Determine the [x, y] coordinate at the center of the cell enclosing the given text.  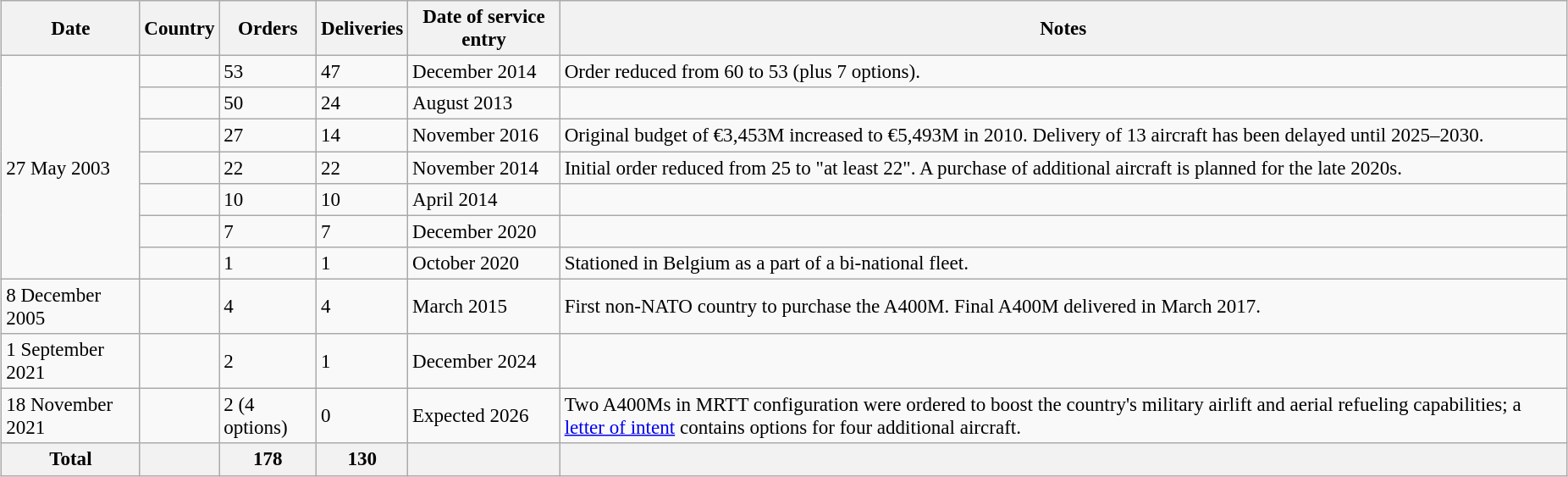
47 [362, 72]
December 2014 [484, 72]
First non-NATO country to purchase the A400M. Final A400M delivered in March 2017. [1063, 307]
Original budget of €3,453M increased to €5,493M in 2010. Delivery of 13 aircraft has been delayed until 2025–2030. [1063, 136]
December 2020 [484, 231]
March 2015 [484, 307]
14 [362, 136]
2 (4 options) [268, 417]
Expected 2026 [484, 417]
April 2014 [484, 200]
24 [362, 103]
Orders [268, 29]
November 2014 [484, 168]
2 [268, 361]
October 2020 [484, 263]
27 [268, 136]
Initial order reduced from 25 to "at least 22". A purchase of additional aircraft is planned for the late 2020s. [1063, 168]
Notes [1063, 29]
50 [268, 103]
0 [362, 417]
27 May 2003 [71, 168]
Deliveries [362, 29]
178 [268, 460]
Date of service entry [484, 29]
53 [268, 72]
130 [362, 460]
Order reduced from 60 to 53 (plus 7 options). [1063, 72]
18 November 2021 [71, 417]
8 December 2005 [71, 307]
Total [71, 460]
1 September 2021 [71, 361]
December 2024 [484, 361]
Date [71, 29]
Stationed in Belgium as a part of a bi-national fleet. [1063, 263]
November 2016 [484, 136]
Country [179, 29]
August 2013 [484, 103]
